Return (X, Y) of the center of cell containing provided text 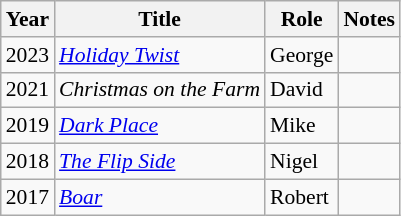
George (302, 55)
Holiday Twist (160, 55)
Role (302, 19)
Mike (302, 126)
Dark Place (160, 126)
2023 (28, 55)
The Flip Side (160, 162)
2017 (28, 197)
2019 (28, 126)
Year (28, 19)
Robert (302, 197)
2021 (28, 90)
Title (160, 19)
Boar (160, 197)
Notes (369, 19)
Christmas on the Farm (160, 90)
Nigel (302, 162)
David (302, 90)
2018 (28, 162)
